Extract the [X, Y] coordinate from the center of the cell holding the provided text.  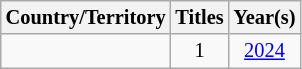
Country/Territory [86, 17]
Year(s) [264, 17]
2024 [264, 51]
Titles [199, 17]
1 [199, 51]
